Detect which cell encompasses the target text, then output its (X, Y) center coordinate. 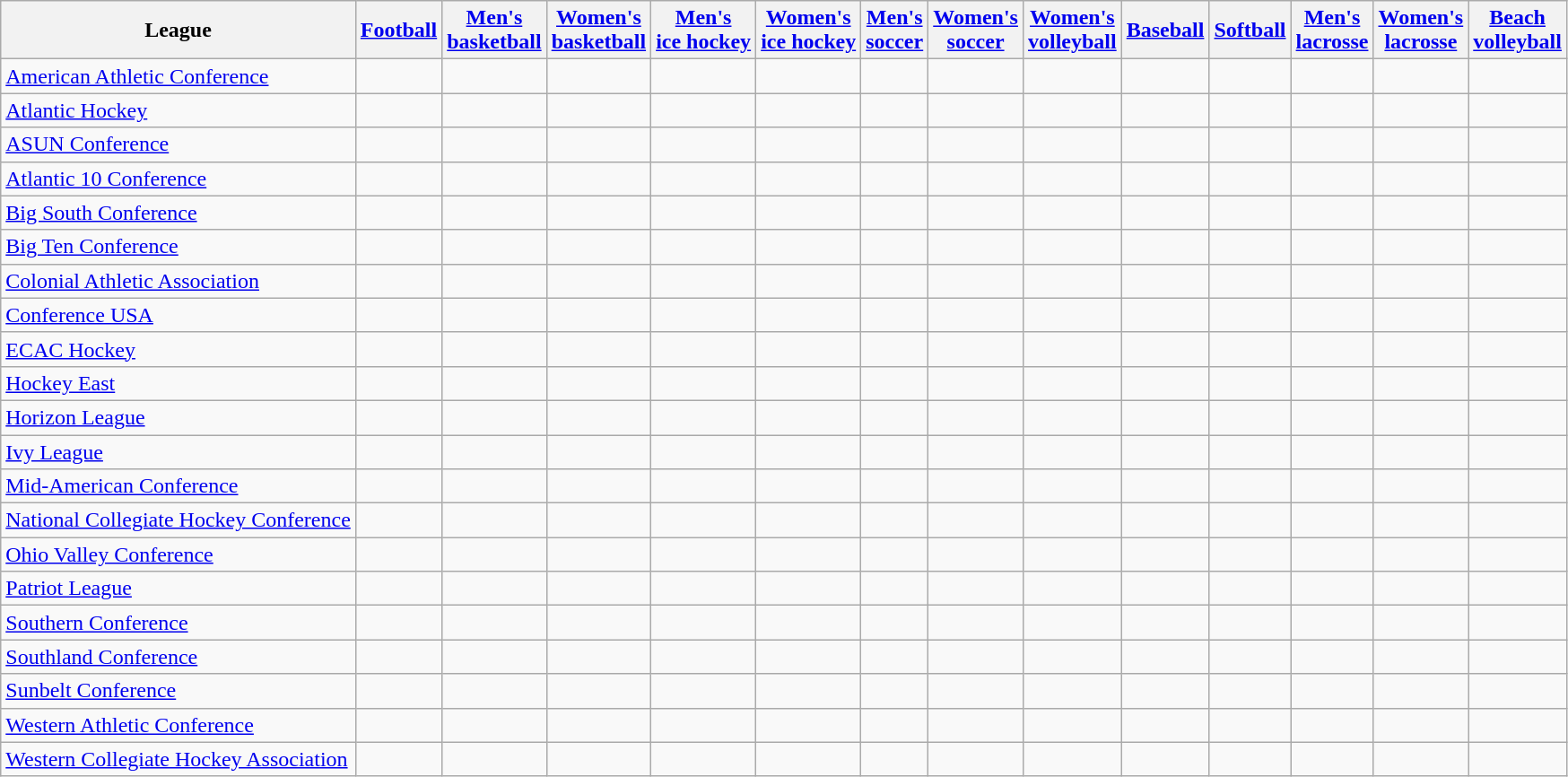
Western Collegiate Hockey Association (179, 759)
Big Ten Conference (179, 247)
Women's volleyball (1072, 31)
National Collegiate Hockey Conference (179, 520)
Ivy League (179, 451)
Ohio Valley Conference (179, 554)
Big South Conference (179, 213)
Horizon League (179, 417)
Colonial Athletic Association (179, 281)
Western Athletic Conference (179, 725)
Women's ice hockey (809, 31)
Men's basketball (494, 31)
Women's basketball (598, 31)
Softball (1250, 31)
Men's lacrosse (1332, 31)
Hockey East (179, 383)
Football (398, 31)
Baseball (1165, 31)
ASUN Conference (179, 144)
Conference USA (179, 315)
Men's ice hockey (703, 31)
Atlantic Hockey (179, 110)
Southland Conference (179, 657)
League (179, 31)
Women'slacrosse (1421, 31)
Atlantic 10 Conference (179, 179)
Southern Conference (179, 623)
Men's soccer (895, 31)
Patriot League (179, 589)
Beach volleyball (1518, 31)
Women's soccer (976, 31)
Mid-American Conference (179, 486)
ECAC Hockey (179, 349)
American Athletic Conference (179, 76)
Sunbelt Conference (179, 691)
